Capture the cell that displays the provided text and extract its (X, Y) central coordinate. 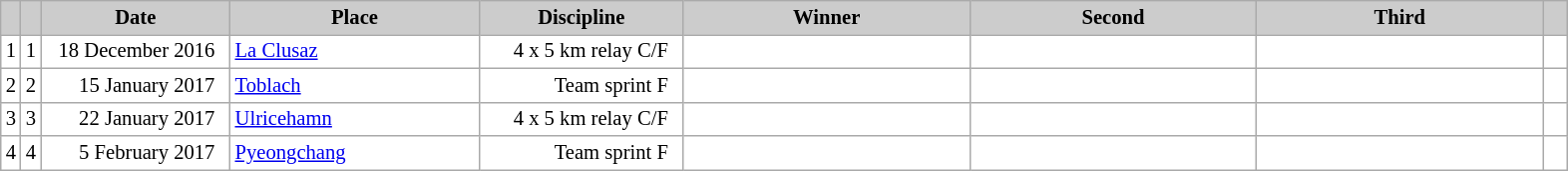
Pyeongchang (355, 153)
Second (1113, 17)
18 December 2016 (136, 51)
22 January 2017 (136, 119)
Ulricehamn (355, 119)
Third (1400, 17)
Date (136, 17)
Discipline (581, 17)
Place (355, 17)
Winner (826, 17)
5 February 2017 (136, 153)
15 January 2017 (136, 85)
La Clusaz (355, 51)
Toblach (355, 85)
